Capture the cell that displays the provided text and extract its [x, y] central coordinate. 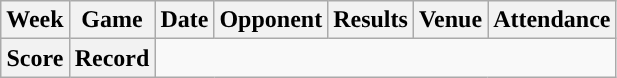
Attendance [552, 20]
Week [35, 20]
Score [35, 58]
Results [371, 20]
Game [112, 20]
Date [184, 20]
Opponent [271, 20]
Record [112, 58]
Venue [450, 20]
